Identify which cell holds the provided text, then report its [X, Y] central coordinate. 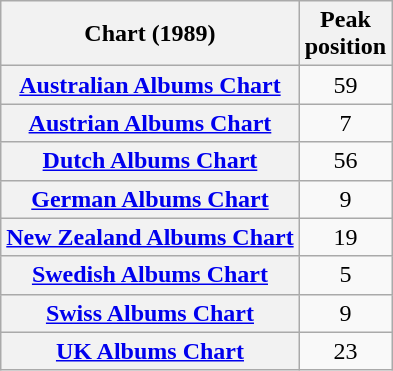
Australian Albums Chart [150, 85]
Chart (1989) [150, 34]
7 [345, 123]
59 [345, 85]
5 [345, 275]
Peakposition [345, 34]
Dutch Albums Chart [150, 161]
19 [345, 237]
UK Albums Chart [150, 351]
Austrian Albums Chart [150, 123]
23 [345, 351]
Swedish Albums Chart [150, 275]
56 [345, 161]
German Albums Chart [150, 199]
Swiss Albums Chart [150, 313]
New Zealand Albums Chart [150, 237]
